Extract the [x, y] coordinate from the center of the cell holding the provided text.  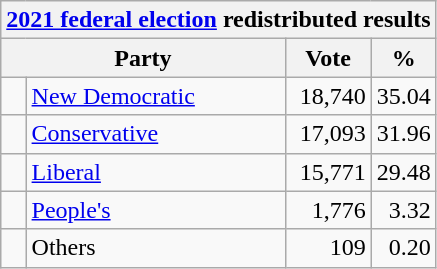
29.48 [404, 172]
18,740 [328, 96]
Liberal [156, 172]
2021 federal election redistributed results [218, 20]
New Democratic [156, 96]
Party [143, 58]
109 [328, 248]
17,093 [328, 134]
Vote [328, 58]
0.20 [404, 248]
People's [156, 210]
Conservative [156, 134]
Others [156, 248]
35.04 [404, 96]
31.96 [404, 134]
% [404, 58]
15,771 [328, 172]
1,776 [328, 210]
3.32 [404, 210]
